Detect which cell encompasses the target text, then output its [x, y] center coordinate. 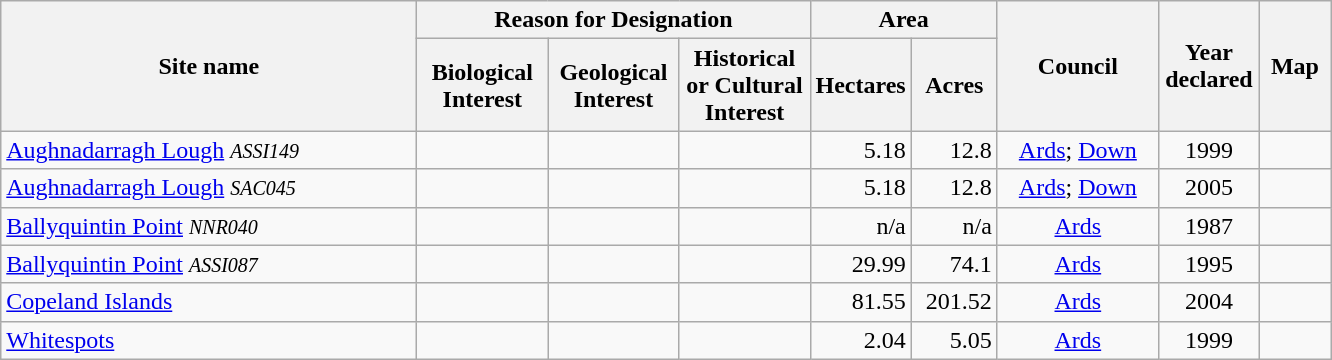
Area [904, 20]
Reason for Designation [614, 20]
74.1 [954, 264]
Historical or Cultural Interest [744, 85]
Site name [209, 66]
Copeland Islands [209, 302]
Council [1078, 66]
Map [1294, 66]
1987 [1208, 226]
5.05 [954, 340]
81.55 [860, 302]
Ballyquintin Point NNR040 [209, 226]
2005 [1208, 188]
Aughnadarragh Lough SAC045 [209, 188]
201.52 [954, 302]
Aughnadarragh Lough ASSI149 [209, 150]
2.04 [860, 340]
Biological Interest [482, 85]
1995 [1208, 264]
Whitespots [209, 340]
29.99 [860, 264]
Hectares [860, 85]
Ballyquintin Point ASSI087 [209, 264]
Year declared [1208, 66]
Acres [954, 85]
Geological Interest [614, 85]
2004 [1208, 302]
